Find where the given text appears and provide that cell's center as (X, Y) coordinate. 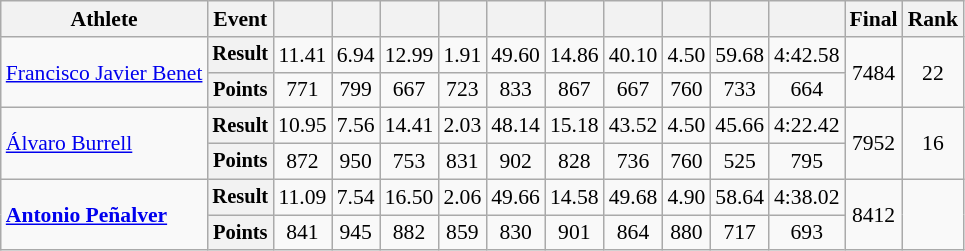
4:22.42 (806, 126)
830 (516, 233)
1.91 (462, 55)
16 (934, 144)
7952 (873, 144)
Final (873, 19)
14.41 (410, 126)
950 (356, 162)
14.58 (574, 197)
833 (516, 90)
11.09 (302, 197)
14.86 (574, 55)
945 (356, 233)
8412 (873, 214)
4:38.02 (806, 197)
Francisco Javier Benet (104, 72)
40.10 (634, 55)
859 (462, 233)
831 (462, 162)
902 (516, 162)
58.64 (740, 197)
2.06 (462, 197)
882 (410, 233)
4.90 (686, 197)
872 (302, 162)
7.56 (356, 126)
525 (740, 162)
12.99 (410, 55)
45.66 (740, 126)
59.68 (740, 55)
795 (806, 162)
841 (302, 233)
664 (806, 90)
49.66 (516, 197)
43.52 (634, 126)
49.68 (634, 197)
901 (574, 233)
Rank (934, 19)
10.95 (302, 126)
867 (574, 90)
736 (634, 162)
48.14 (516, 126)
22 (934, 72)
864 (634, 233)
11.41 (302, 55)
828 (574, 162)
15.18 (574, 126)
4:42.58 (806, 55)
2.03 (462, 126)
693 (806, 233)
Athlete (104, 19)
16.50 (410, 197)
880 (686, 233)
Antonio Peñalver (104, 214)
723 (462, 90)
Álvaro Burrell (104, 144)
6.94 (356, 55)
7.54 (356, 197)
717 (740, 233)
799 (356, 90)
Event (240, 19)
733 (740, 90)
49.60 (516, 55)
771 (302, 90)
753 (410, 162)
7484 (873, 72)
